Find where the given text appears and provide that cell's center as [x, y] coordinate. 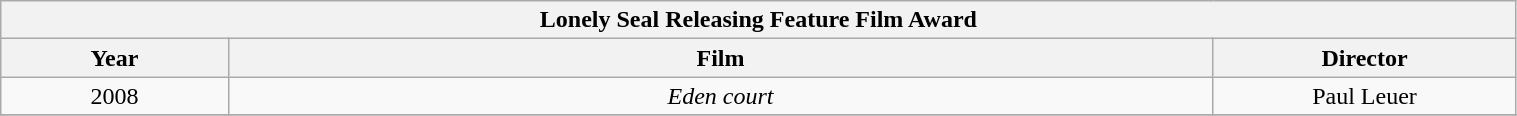
Director [1364, 58]
Film [720, 58]
Year [114, 58]
Lonely Seal Releasing Feature Film Award [758, 20]
2008 [114, 96]
Paul Leuer [1364, 96]
Eden court [720, 96]
